Pinpoint the cell where the given text exists, returning its [X, Y] midpoint coordinate. 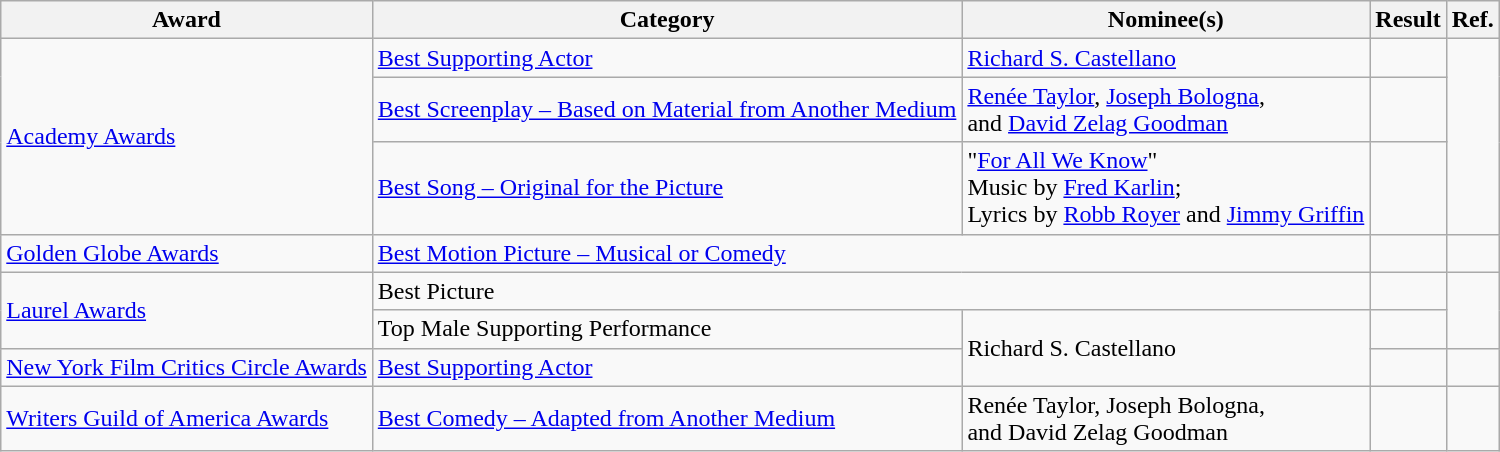
Result [1408, 20]
Writers Guild of America Awards [187, 418]
Best Screenplay – Based on Material from Another Medium [667, 110]
"For All We Know" Music by Fred Karlin; Lyrics by Robb Royer and Jimmy Griffin [1166, 188]
Category [667, 20]
Best Song – Original for the Picture [667, 188]
Laurel Awards [187, 310]
Nominee(s) [1166, 20]
Golden Globe Awards [187, 253]
Top Male Supporting Performance [667, 329]
Best Picture [871, 291]
Academy Awards [187, 136]
Ref. [1472, 20]
Best Comedy – Adapted from Another Medium [667, 418]
New York Film Critics Circle Awards [187, 367]
Best Motion Picture – Musical or Comedy [871, 253]
Award [187, 20]
